Find where the given text appears and provide that cell's center as (X, Y) coordinate. 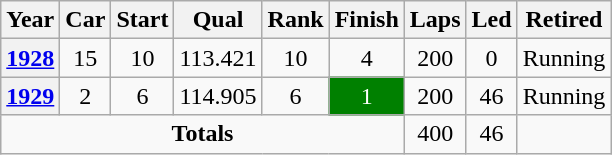
Car (86, 20)
Totals (203, 134)
Laps (435, 20)
Start (142, 20)
15 (86, 58)
400 (435, 134)
1 (366, 96)
113.421 (218, 58)
4 (366, 58)
114.905 (218, 96)
1928 (30, 58)
0 (492, 58)
Year (30, 20)
Led (492, 20)
Finish (366, 20)
Rank (296, 20)
Retired (564, 20)
Qual (218, 20)
2 (86, 96)
1929 (30, 96)
